Search for the cell housing the specified text and yield its [x, y] center coordinate. 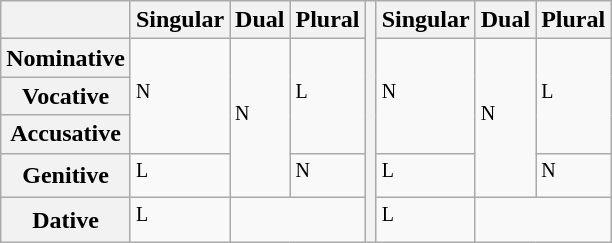
Genitive [66, 176]
Vocative [66, 96]
Accusative [66, 134]
Nominative [66, 58]
Dative [66, 220]
